Capture the cell that displays the provided text and extract its [x, y] central coordinate. 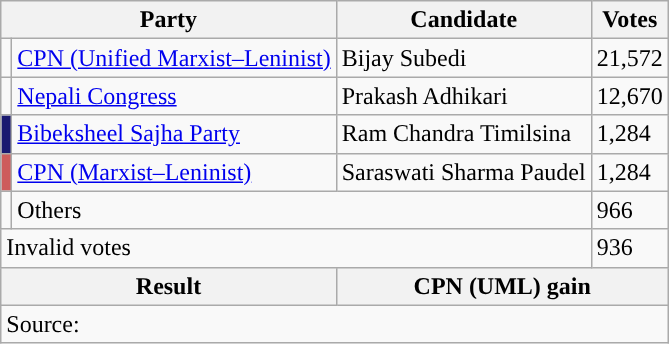
Result [168, 286]
12,670 [630, 96]
21,572 [630, 58]
Ram Chandra Timilsina [464, 134]
CPN (UML) gain [502, 286]
Prakash Adhikari [464, 96]
Bijay Subedi [464, 58]
936 [630, 248]
Invalid votes [296, 248]
Others [302, 210]
Bibeksheel Sajha Party [174, 134]
Source: [335, 324]
966 [630, 210]
CPN (Marxist–Leninist) [174, 172]
Votes [630, 20]
Party [168, 20]
Saraswati Sharma Paudel [464, 172]
Candidate [464, 20]
CPN (Unified Marxist–Leninist) [174, 58]
Nepali Congress [174, 96]
